Extract the (x, y) coordinate from the center of the cell holding the provided text.  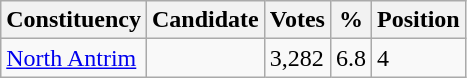
Constituency (74, 20)
Votes (297, 20)
Position (418, 20)
6.8 (350, 58)
Candidate (205, 20)
3,282 (297, 58)
4 (418, 58)
North Antrim (74, 58)
% (350, 20)
